Determine the (X, Y) coordinate at the center of the cell enclosing the given text.  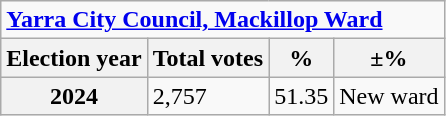
2024 (74, 96)
% (302, 58)
±% (389, 58)
Total votes (208, 58)
2,757 (208, 96)
Election year (74, 58)
51.35 (302, 96)
Yarra City Council, Mackillop Ward (222, 20)
New ward (389, 96)
